Detect which cell encompasses the target text, then output its [X, Y] center coordinate. 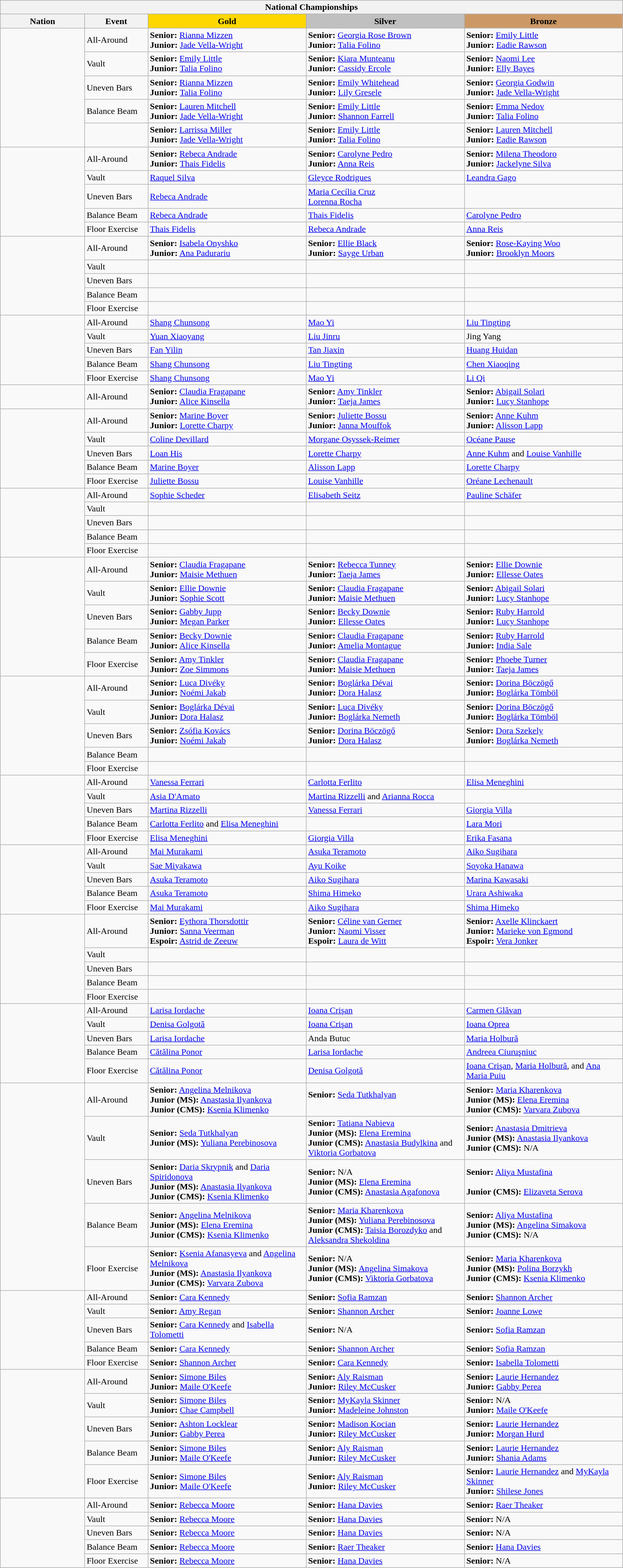
Senior: Ashton Locklear Junior: Gabby Perea [227, 1429]
Senior: Rebecca Tunney Junior: Taeja James [385, 570]
Senior: Eythora Thorsdottir Junior: Sanna Veerman Espoir: Astrid de Zeeuw [227, 931]
Ioana Crişan, Maria Holbură, and Ana Maria Puiu [543, 1071]
Louise Vanhille [385, 481]
Senior: Claudia Fragapane Junior: Amelia Montague [385, 640]
Yuan Xiaoyang [227, 336]
Pauline Schäfer [543, 495]
Senior: Maria Kharenkova Junior (MS): Elena Eremina Junior (CMS): Varvara Zubova [543, 1100]
Senior: Dorina Böczögő Junior: Dora Halasz [385, 735]
Senior: Laurie Hernandez and MyKayla Skinner Junior: Shilese Jones [543, 1481]
Silver [385, 21]
Gleyce Rodrigues [385, 177]
Carlotta Ferlito and Elisa Meneghini [227, 824]
Senior: MyKayla Skinner Junior: Madeleine Johnston [385, 1405]
Senior: Axelle Klinckaert Junior: Marieke von Egmond Espoir: Vera Jonker [543, 931]
Senior: Isabella Tolometti [543, 1362]
Senior: Maria Kharenkova Junior (MS): Polina Borzykh Junior (CMS): Ksenia Klimenko [543, 1268]
Urara Ashiwaka [543, 893]
Senior: Angelina Melnikova Junior (MS): Anastasia Ilyankova Junior (CMS): Ksenia Klimenko [227, 1100]
Senior: Naomi Lee Junior: Elly Bayes [543, 64]
Fan Yilin [227, 350]
Senior: Ellie Downie Junior: Ellesse Oates [543, 570]
Tan Jiaxin [385, 350]
Sae Miyakawa [227, 866]
Senior: N/A Junior (MS): Angelina Simakova Junior (CMS): Viktoria Gorbatova [385, 1268]
Lara Mori [543, 824]
Océane Pause [543, 439]
Senior: Kiara Munteanu Junior: Cassidy Ercole [385, 64]
Senior: Emily Little Junior: Eadie Rawson [543, 40]
Leandra Gago [543, 177]
Oréane Lechenault [543, 481]
Anna Reis [543, 229]
Maria Cecília CruzLorenna Rocha [385, 196]
Anne Kuhm and Louise Vanhille [543, 453]
Senior: Rebeca Andrade Junior: Thais Fidelis [227, 158]
Senior: Carolyne Pedro Junior: Anna Reis [385, 158]
Liu Jinru [385, 336]
Alisson Lapp [385, 467]
Marine Boyer [227, 467]
Senior: Laurie Hernandez Junior: Morgan Hurd [543, 1429]
Nation [42, 21]
Senior: Joanne Lowe [543, 1311]
Senior: Juliette Bossu Junior: Janna Mouffok [385, 421]
Senior: Laurie Hernandez Junior: Gabby Perea [543, 1381]
Carolyne Pedro [543, 215]
Raquel Silva [227, 177]
Senior: Ksenia Afanasyeva and Angelina Melnikova Junior (MS): Anastasia Ilyankova Junior (CMS): Varvara Zubova [227, 1268]
Senior: Daria Skrypnik and Daria Spiridonova Junior (MS): Anastasia Ilyankova Junior (CMS): Ksenia Klimenko [227, 1181]
Senior: Rose-Kaying Woo Junior: Brooklyn Moors [543, 248]
Gold [227, 21]
Senior: Seda Tutkhalyan [385, 1100]
Senior: Larrissa Miller Junior: Jade Vella-Wright [227, 135]
Juliette Bossu [227, 481]
Senior: Becky Downie Junior: Ellesse Oates [385, 617]
Martina Rizzelli [227, 810]
Senior: Emily Little Junior: Shannon Farrell [385, 111]
Senior: Angelina Melnikova Junior (MS): Elena Eremina Junior (CMS): Ksenia Klimenko [227, 1225]
Senior: Simone Biles Junior: Chae Campbell [227, 1405]
Event [116, 21]
Senior: Amy Tinkler Junior: Taeja James [385, 396]
Senior: Ellie Black Junior: Sayge Urban [385, 248]
Asia D'Amato [227, 796]
Senior: Aliya Mustafina Junior (MS): Angelina Simakova Junior (CMS): N/A [543, 1225]
Senior: Ruby Harrold Junior: Lucy Stanhope [543, 617]
Andreea Ciuruşniuc [543, 1052]
Senior: Becky Downie Junior: Alice Kinsella [227, 640]
Erika Fasana [543, 838]
Senior: Milena Theodoro Junior: Jackelyne Silva [543, 158]
Carmen Glăvan [543, 1010]
Senior: Lauren Mitchell Junior: Jade Vella-Wright [227, 111]
Senior: Anastasia Dmitrieva Junior (MS): Anastasia Ilyankova Junior (CMS): N/A [543, 1138]
Anda Butuc [385, 1038]
Senior: Georgia Rose Brown Junior: Talia Folino [385, 40]
Senior: Madison Kocian Junior: Riley McCusker [385, 1429]
Senior: Gabby Jupp Junior: Megan Parker [227, 617]
Coline Devillard [227, 439]
Morgane Osyssek-Reimer [385, 439]
Senior: Aliya Mustafina Junior (CMS): Elizaveta Serova [543, 1181]
Senior: Amy Tinkler Junior: Zoe Simmons [227, 664]
Senior: Cara Kennedy and Isabella Tolometti [227, 1330]
Martina Rizzelli and Arianna Rocca [385, 796]
Senior: Emily Whitehead Junior: Lily Gresele [385, 88]
Loan His [227, 453]
Senior: Ellie Downie Junior: Sophie Scott [227, 593]
Senior: Tatiana Nabieva Junior (MS): Elena Eremina Junior (CMS): Anastasia Budylkina and Viktoria Gorbatova [385, 1138]
Senior: Ruby Harrold Junior: India Sale [543, 640]
Senior: Dora Szekely Junior: Boglárka Nemeth [543, 735]
Senior: Isabela Onyshko Junior: Ana Padurariu [227, 248]
Senior: Georgia Godwin Junior: Jade Vella-Wright [543, 88]
Senior: N/A Junior: Maile O'Keefe [543, 1405]
Jing Yang [543, 336]
Senior: Luca Divéky Junior: Noémi Jakab [227, 688]
Senior: Claudia Fragapane Junior: Alice Kinsella [227, 396]
Senior: Maria Kharenkova Junior (MS): Yuliana Perebinosova Junior (CMS): Taisia Borozdyko and Aleksandra Shekoldina [385, 1225]
Soyoka Hanawa [543, 866]
Senior: Zsófia Kovács Junior: Noémi Jakab [227, 735]
Senior: N/A Junior (MS): Elena Eremina Junior (CMS): Anastasia Agafonova [385, 1181]
Carlotta Ferlito [385, 782]
Senior: Amy Regan [227, 1311]
Maria Holbură [543, 1038]
Sophie Scheder [227, 495]
Senior: Phoebe Turner Junior: Taeja James [543, 664]
Senior: Luca Divéky Junior: Boglárka Nemeth [385, 712]
Senior: Rianna Mizzen Junior: Talia Folino [227, 88]
Bronze [543, 21]
Senior: Rianna Mizzen Junior: Jade Vella-Wright [227, 40]
Senior: Seda Tutkhalyan Junior (MS): Yuliana Perebinosova [227, 1138]
Ayu Koike [385, 866]
Senior: Laurie Hernandez Junior: Shania Adams [543, 1452]
Senior: Marine Boyer Junior: Lorette Charpy [227, 421]
Li Qi [543, 378]
Senior: Lauren Mitchell Junior: Eadie Rawson [543, 135]
National Championships [312, 7]
Huang Huidan [543, 350]
Senior: Anne Kuhm Junior: Alisson Lapp [543, 421]
Senior: Céline van Gerner Junior: Naomi Visser Espoir: Laura de Witt [385, 931]
Marina Kawasaki [543, 879]
Ioana Oprea [543, 1024]
Senior: Emma Nedov Junior: Talia Folino [543, 111]
Elisabeth Seitz [385, 495]
Chen Xiaoqing [543, 364]
